Pinpoint the cell where the given text exists, returning its [x, y] midpoint coordinate. 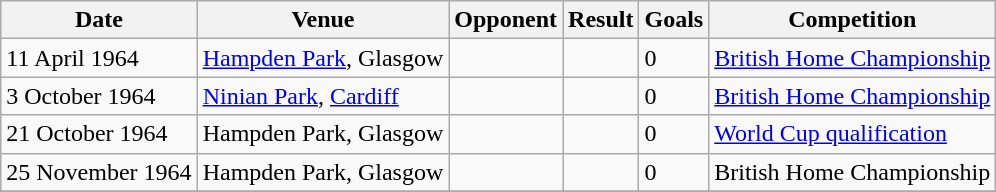
Opponent [506, 20]
Goals [674, 20]
3 October 1964 [99, 96]
Result [601, 20]
Venue [323, 20]
World Cup qualification [852, 134]
25 November 1964 [99, 172]
Competition [852, 20]
Date [99, 20]
11 April 1964 [99, 58]
21 October 1964 [99, 134]
Ninian Park, Cardiff [323, 96]
